Find where the given text appears and provide that cell's center as [x, y] coordinate. 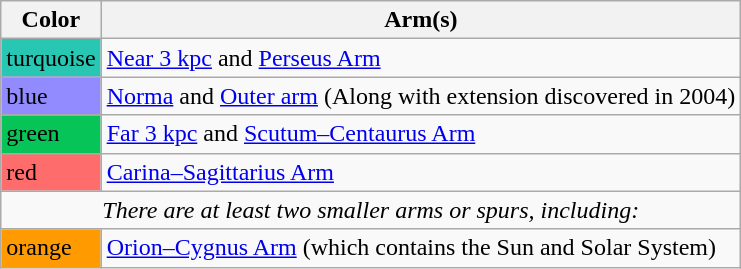
Near 3 kpc and Perseus Arm [421, 58]
green [51, 134]
Norma and Outer arm (Along with extension discovered in 2004) [421, 96]
orange [51, 248]
Color [51, 20]
turquoise [51, 58]
Carina–Sagittarius Arm [421, 172]
blue [51, 96]
There are at least two smaller arms or spurs, including: [371, 210]
red [51, 172]
Far 3 kpc and Scutum–Centaurus Arm [421, 134]
Orion–Cygnus Arm (which contains the Sun and Solar System) [421, 248]
Arm(s) [421, 20]
